Output the (x, y) coordinate of the center of the cell containing the given text.  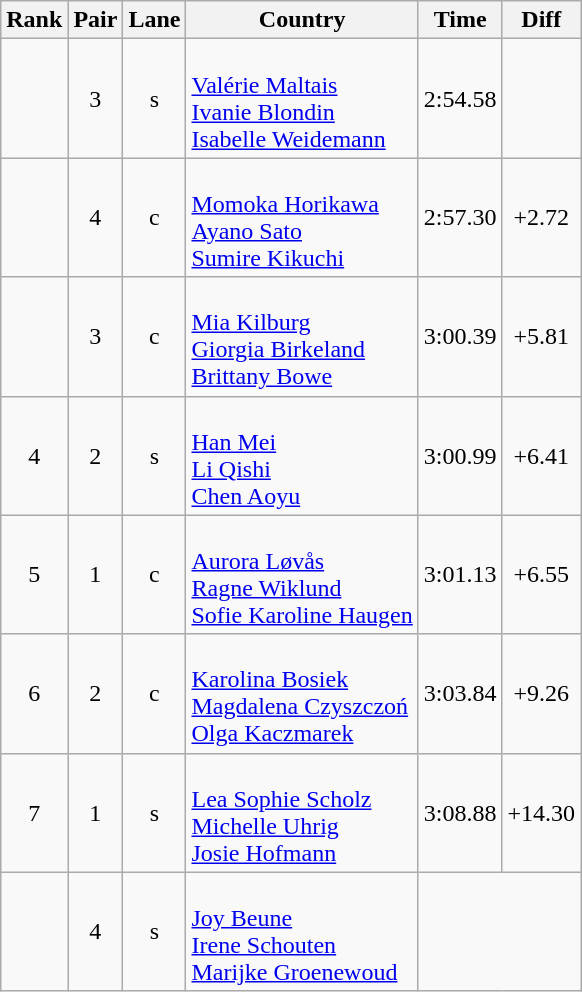
+9.26 (542, 694)
3:03.84 (460, 694)
3:00.39 (460, 336)
Joy BeuneIrene SchoutenMarijke Groenewoud (302, 932)
Time (460, 20)
Lea Sophie ScholzMichelle UhrigJosie Hofmann (302, 812)
Rank (34, 20)
+6.41 (542, 456)
3:08.88 (460, 812)
3:00.99 (460, 456)
Karolina BosiekMagdalena CzyszczońOlga Kaczmarek (302, 694)
+5.81 (542, 336)
7 (34, 812)
3:01.13 (460, 574)
+2.72 (542, 218)
5 (34, 574)
Han MeiLi QishiChen Aoyu (302, 456)
Country (302, 20)
2:54.58 (460, 98)
Aurora LøvåsRagne WiklundSofie Karoline Haugen (302, 574)
Diff (542, 20)
2:57.30 (460, 218)
Momoka HorikawaAyano SatoSumire Kikuchi (302, 218)
Valérie MaltaisIvanie BlondinIsabelle Weidemann (302, 98)
Lane (154, 20)
+6.55 (542, 574)
Pair (96, 20)
6 (34, 694)
Mia KilburgGiorgia BirkelandBrittany Bowe (302, 336)
+14.30 (542, 812)
